Identify which cell holds the provided text, then report its (X, Y) central coordinate. 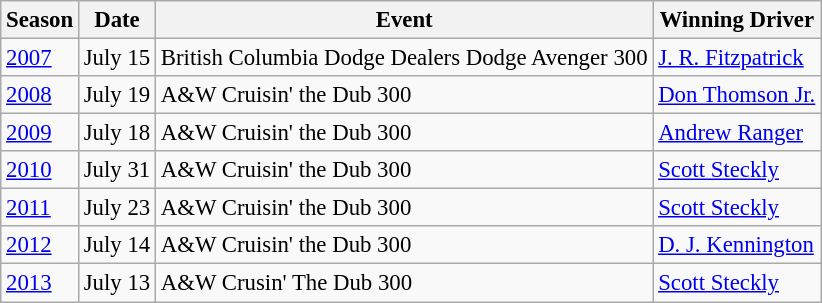
A&W Crusin' The Dub 300 (404, 283)
July 23 (116, 208)
2012 (40, 245)
Andrew Ranger (737, 133)
2007 (40, 58)
British Columbia Dodge Dealers Dodge Avenger 300 (404, 58)
Season (40, 20)
2013 (40, 283)
July 19 (116, 95)
2008 (40, 95)
2011 (40, 208)
2009 (40, 133)
July 15 (116, 58)
Date (116, 20)
Winning Driver (737, 20)
July 31 (116, 170)
J. R. Fitzpatrick (737, 58)
July 13 (116, 283)
Event (404, 20)
D. J. Kennington (737, 245)
July 18 (116, 133)
Don Thomson Jr. (737, 95)
2010 (40, 170)
July 14 (116, 245)
